Provide the [X, Y] coordinate of the cell's center where the given text is located.  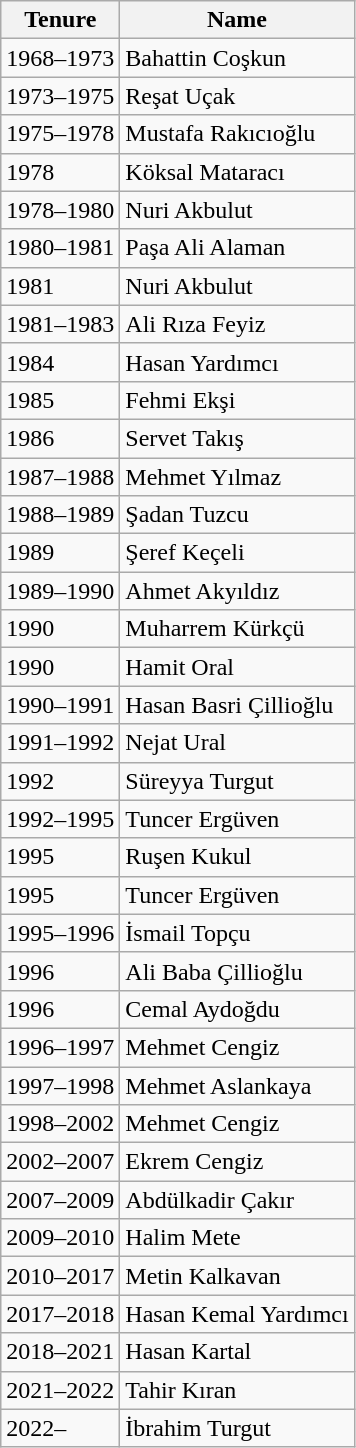
2007–2009 [60, 1200]
Hasan Yardımcı [237, 362]
Fehmi Ekşi [237, 400]
1987–1988 [60, 477]
1985 [60, 400]
Nejat Ural [237, 743]
Servet Takış [237, 438]
Ali Baba Çillioğlu [237, 971]
1996–1997 [60, 1047]
Abdülkadir Çakır [237, 1200]
Hasan Kartal [237, 1352]
Muharrem Kürkçü [237, 629]
2009–2010 [60, 1238]
1990–1991 [60, 705]
1975–1978 [60, 134]
1989–1990 [60, 591]
Reşat Uçak [237, 96]
Süreyya Turgut [237, 781]
2017–2018 [60, 1314]
1973–1975 [60, 96]
1991–1992 [60, 743]
2010–2017 [60, 1276]
Metin Kalkavan [237, 1276]
1978–1980 [60, 210]
1992 [60, 781]
1986 [60, 438]
Mehmet Yılmaz [237, 477]
1997–1998 [60, 1085]
1998–2002 [60, 1124]
2002–2007 [60, 1162]
Paşa Ali Alaman [237, 248]
1989 [60, 553]
1988–1989 [60, 515]
Cemal Aydoğdu [237, 1009]
Tahir Kıran [237, 1390]
Hasan Kemal Yardımcı [237, 1314]
Şadan Tuzcu [237, 515]
Mustafa Rakıcıoğlu [237, 134]
Hasan Basri Çillioğlu [237, 705]
Ekrem Cengiz [237, 1162]
2018–2021 [60, 1352]
1968–1973 [60, 58]
1984 [60, 362]
2021–2022 [60, 1390]
1981–1983 [60, 324]
1980–1981 [60, 248]
Name [237, 20]
1978 [60, 172]
1981 [60, 286]
Ali Rıza Feyiz [237, 324]
Halim Mete [237, 1238]
Hamit Oral [237, 667]
Köksal Mataracı [237, 172]
İsmail Topçu [237, 933]
Bahattin Coşkun [237, 58]
Mehmet Aslankaya [237, 1085]
1995–1996 [60, 933]
1992–1995 [60, 819]
Ruşen Kukul [237, 857]
Şeref Keçeli [237, 553]
Ahmet Akyıldız [237, 591]
Tenure [60, 20]
2022– [60, 1428]
İbrahim Turgut [237, 1428]
